Provide the [x, y] coordinate of the cell's center where the given text is located.  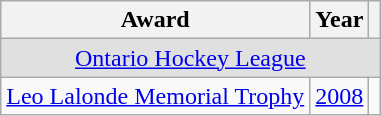
Ontario Hockey League [190, 58]
Leo Lalonde Memorial Trophy [156, 96]
2008 [340, 96]
Award [156, 20]
Year [340, 20]
